From the cell containing the given text, extract its center point as (x, y) coordinate. 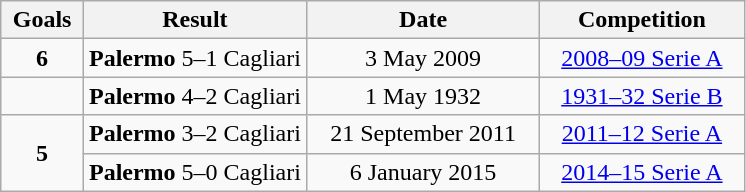
Palermo 5–1 Cagliari (194, 58)
21 September 2011 (422, 134)
1931–32 Serie B (642, 96)
Palermo 3–2 Cagliari (194, 134)
6 (42, 58)
2014–15 Serie A (642, 172)
3 May 2009 (422, 58)
Palermo 5–0 Cagliari (194, 172)
5 (42, 153)
6 January 2015 (422, 172)
2008–09 Serie A (642, 58)
1 May 1932 (422, 96)
2011–12 Serie A (642, 134)
Palermo 4–2 Cagliari (194, 96)
Result (194, 20)
Date (422, 20)
Goals (42, 20)
Competition (642, 20)
